Pinpoint the cell where the given text exists, returning its (X, Y) midpoint coordinate. 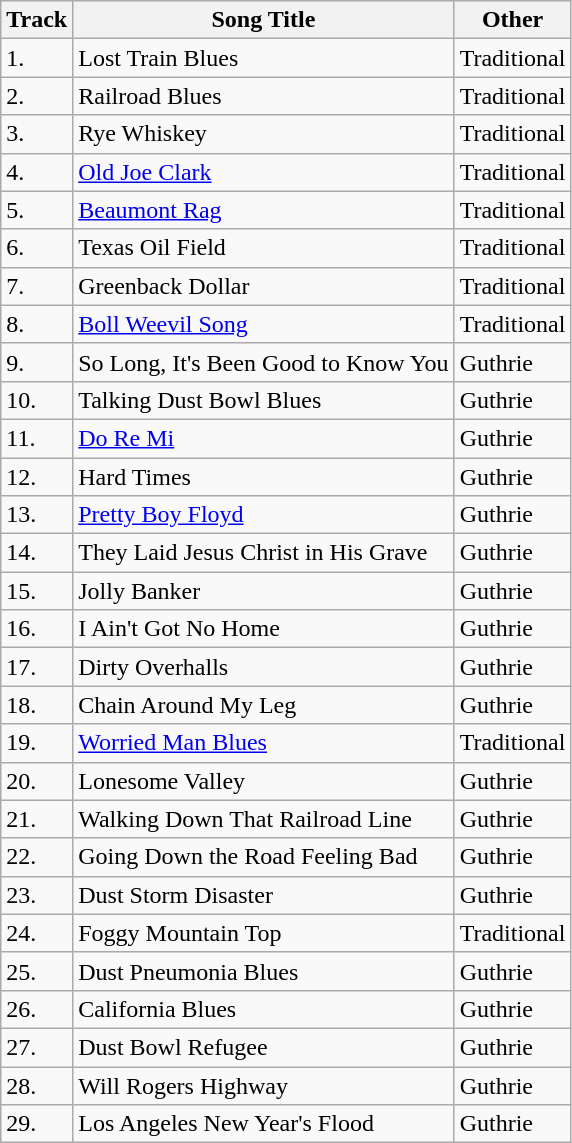
29. (37, 1124)
Greenback Dollar (264, 286)
9. (37, 362)
23. (37, 895)
Chain Around My Leg (264, 705)
Dust Pneumonia Blues (264, 971)
I Ain't Got No Home (264, 629)
Talking Dust Bowl Blues (264, 400)
Foggy Mountain Top (264, 933)
15. (37, 591)
Rye Whiskey (264, 134)
California Blues (264, 1009)
18. (37, 705)
12. (37, 477)
14. (37, 553)
1. (37, 58)
So Long, It's Been Good to Know You (264, 362)
Lost Train Blues (264, 58)
5. (37, 210)
Dust Bowl Refugee (264, 1047)
Do Re Mi (264, 438)
Jolly Banker (264, 591)
4. (37, 172)
They Laid Jesus Christ in His Grave (264, 553)
22. (37, 857)
25. (37, 971)
24. (37, 933)
Other (512, 20)
10. (37, 400)
Hard Times (264, 477)
Dirty Overhalls (264, 667)
Track (37, 20)
26. (37, 1009)
17. (37, 667)
27. (37, 1047)
7. (37, 286)
13. (37, 515)
Railroad Blues (264, 96)
16. (37, 629)
11. (37, 438)
2. (37, 96)
19. (37, 743)
20. (37, 781)
Song Title (264, 20)
Los Angeles New Year's Flood (264, 1124)
Beaumont Rag (264, 210)
Lonesome Valley (264, 781)
Pretty Boy Floyd (264, 515)
6. (37, 248)
Worried Man Blues (264, 743)
3. (37, 134)
28. (37, 1085)
Dust Storm Disaster (264, 895)
Going Down the Road Feeling Bad (264, 857)
Will Rogers Highway (264, 1085)
Walking Down That Railroad Line (264, 819)
Boll Weevil Song (264, 324)
Texas Oil Field (264, 248)
Old Joe Clark (264, 172)
21. (37, 819)
8. (37, 324)
